Scan for the cell matching the given text and deliver its (x, y) coordinate at center. 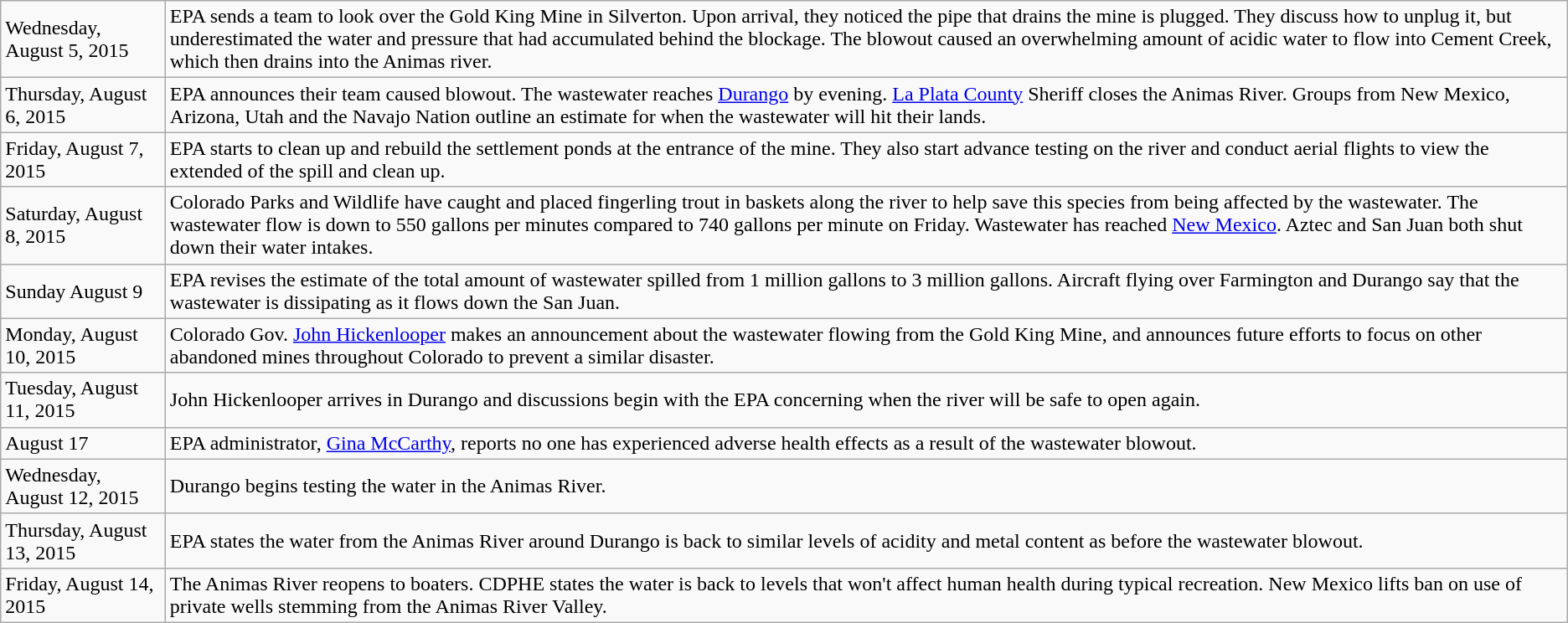
EPA administrator, Gina McCarthy, reports no one has experienced adverse health effects as a result of the wastewater blowout. (866, 443)
Durango begins testing the water in the Animas River. (866, 486)
Thursday, August 6, 2015 (84, 106)
Monday, August 10, 2015 (84, 345)
Wednesday, August 12, 2015 (84, 486)
Friday, August 7, 2015 (84, 159)
Wednesday, August 5, 2015 (84, 39)
Friday, August 14, 2015 (84, 595)
Tuesday, August 11, 2015 (84, 400)
August 17 (84, 443)
John Hickenlooper arrives in Durango and discussions begin with the EPA concerning when the river will be safe to open again. (866, 400)
Thursday, August 13, 2015 (84, 541)
Sunday August 9 (84, 291)
Saturday, August 8, 2015 (84, 225)
EPA states the water from the Animas River around Durango is back to similar levels of acidity and metal content as before the wastewater blowout. (866, 541)
